Extract the [X, Y] coordinate from the center of the cell holding the provided text.  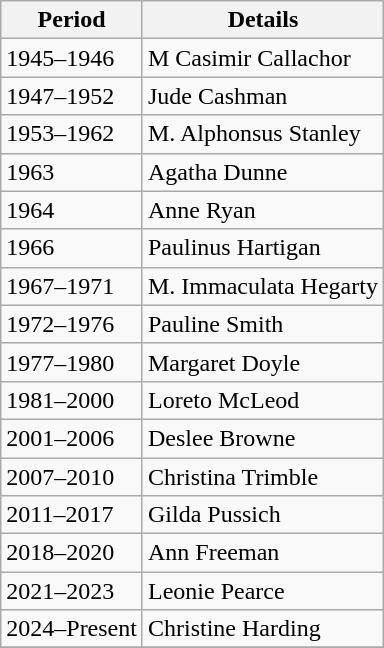
Gilda Pussich [262, 515]
Anne Ryan [262, 210]
Ann Freeman [262, 553]
Christine Harding [262, 629]
1953–1962 [72, 134]
2011–2017 [72, 515]
Agatha Dunne [262, 172]
Loreto McLeod [262, 400]
1977–1980 [72, 362]
Jude Cashman [262, 96]
Christina Trimble [262, 477]
M. Immaculata Hegarty [262, 286]
Pauline Smith [262, 324]
2024–Present [72, 629]
M Casimir Callachor [262, 58]
Margaret Doyle [262, 362]
2018–2020 [72, 553]
Deslee Browne [262, 438]
2007–2010 [72, 477]
M. Alphonsus Stanley [262, 134]
1972–1976 [72, 324]
1967–1971 [72, 286]
1963 [72, 172]
Period [72, 20]
1964 [72, 210]
1947–1952 [72, 96]
2021–2023 [72, 591]
Paulinus Hartigan [262, 248]
1945–1946 [72, 58]
1966 [72, 248]
Details [262, 20]
1981–2000 [72, 400]
2001–2006 [72, 438]
Leonie Pearce [262, 591]
